Detect which cell encompasses the target text, then output its (x, y) center coordinate. 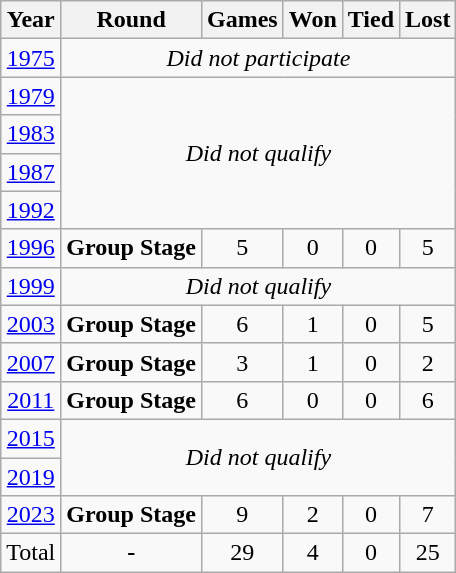
1987 (31, 172)
1979 (31, 96)
Year (31, 20)
2015 (31, 438)
2019 (31, 477)
Lost (428, 20)
4 (312, 553)
Tied (370, 20)
3 (242, 362)
Total (31, 553)
Round (132, 20)
2011 (31, 400)
1996 (31, 248)
1975 (31, 58)
25 (428, 553)
1999 (31, 286)
1983 (31, 134)
29 (242, 553)
9 (242, 515)
2003 (31, 324)
2023 (31, 515)
Did not participate (258, 58)
7 (428, 515)
2007 (31, 362)
- (132, 553)
Won (312, 20)
1992 (31, 210)
Games (242, 20)
